Determine the [x, y] coordinate at the center of the cell enclosing the given text.  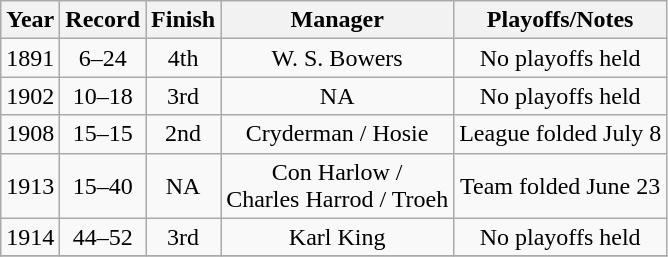
League folded July 8 [560, 134]
Karl King [338, 237]
4th [184, 58]
1902 [30, 96]
6–24 [103, 58]
15–15 [103, 134]
1908 [30, 134]
1914 [30, 237]
1891 [30, 58]
Con Harlow / Charles Harrod / Troeh [338, 186]
Playoffs/Notes [560, 20]
Year [30, 20]
44–52 [103, 237]
Manager [338, 20]
1913 [30, 186]
2nd [184, 134]
W. S. Bowers [338, 58]
Cryderman / Hosie [338, 134]
Finish [184, 20]
Record [103, 20]
10–18 [103, 96]
15–40 [103, 186]
Team folded June 23 [560, 186]
